Identify which cell holds the provided text, then report its [X, Y] central coordinate. 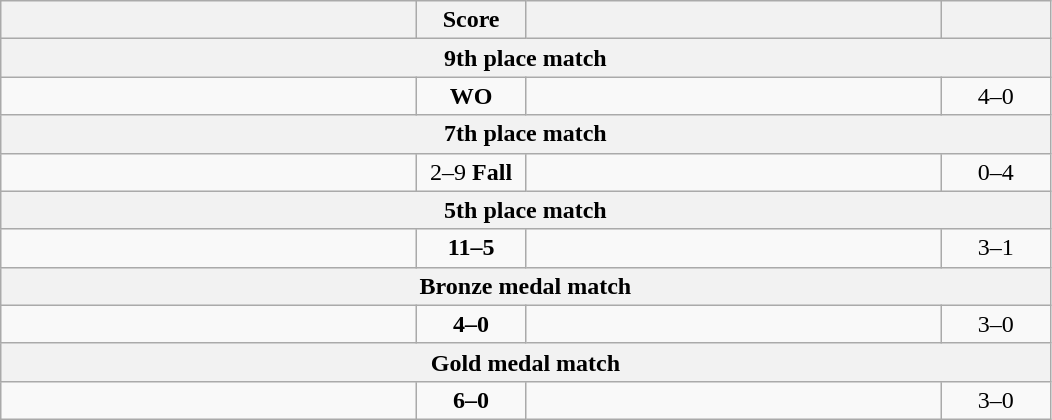
0–4 [996, 172]
6–0 [472, 400]
11–5 [472, 248]
WO [472, 96]
Gold medal match [526, 362]
5th place match [526, 210]
3–1 [996, 248]
Score [472, 20]
Bronze medal match [526, 286]
7th place match [526, 134]
2–9 Fall [472, 172]
9th place match [526, 58]
